Search for the cell housing the specified text and yield its [x, y] center coordinate. 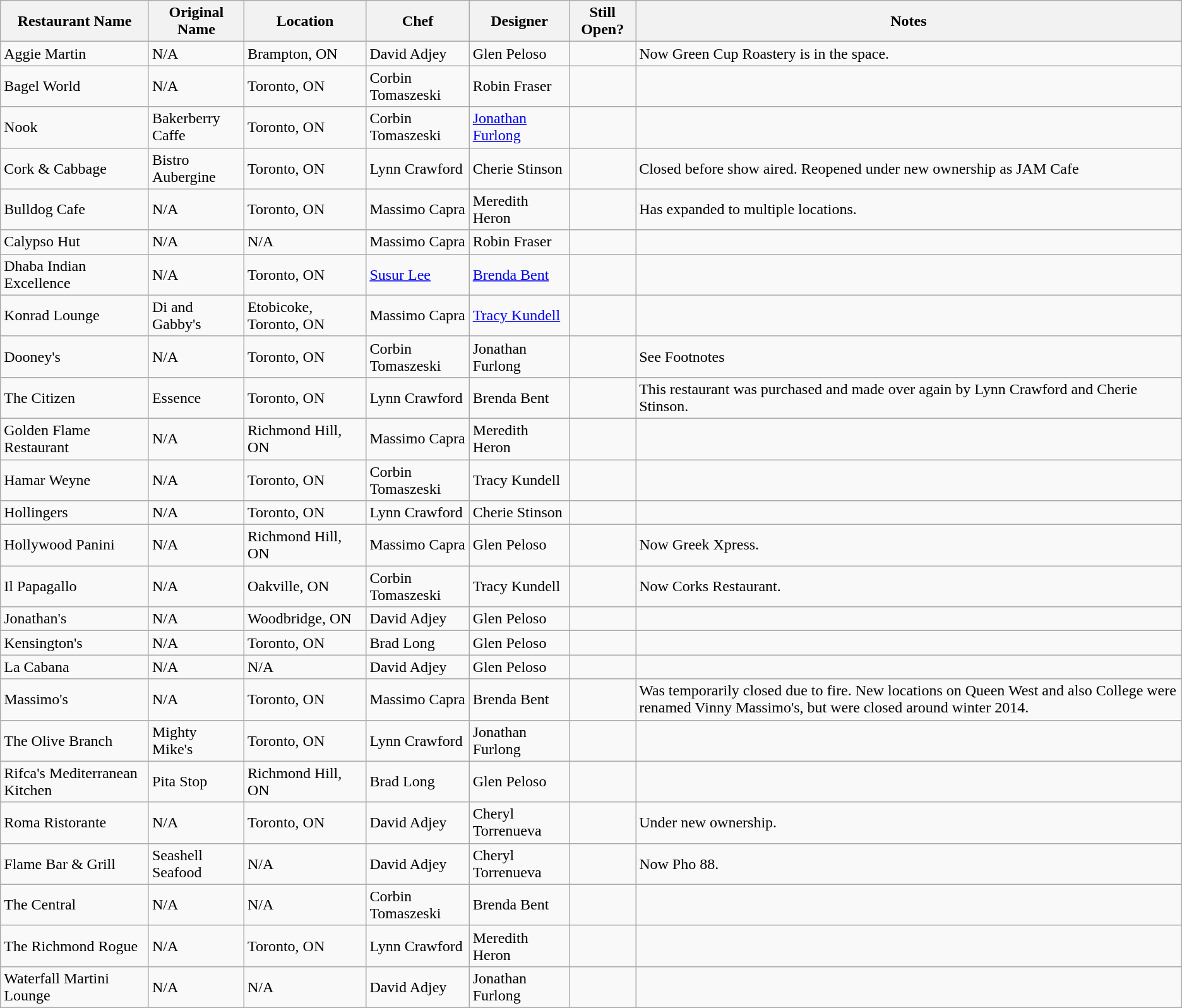
Jonathan's [75, 619]
Bakerberry Caffe [196, 128]
Golden Flame Restaurant [75, 438]
Now Green Cup Roastery is in the space. [909, 54]
Now Pho 88. [909, 864]
Etobicoke, Toronto, ON [304, 316]
Dooney's [75, 356]
Closed before show aired. Reopened under new ownership as JAM Cafe [909, 168]
Oakville, ON [304, 586]
Hollingers [75, 513]
Dhaba Indian Excellence [75, 274]
Location [304, 21]
Hollywood Panini [75, 546]
Bulldog Cafe [75, 210]
The Central [75, 904]
Flame Bar & Grill [75, 864]
Was temporarily closed due to fire. New locations on Queen West and also College were renamed Vinny Massimo's, but were closed around winter 2014. [909, 700]
Designer [519, 21]
Bagel World [75, 86]
Brampton, ON [304, 54]
Mighty Mike's [196, 740]
Now Greek Xpress. [909, 546]
The Citizen [75, 398]
Now Corks Restaurant. [909, 586]
Konrad Lounge [75, 316]
Essence [196, 398]
Aggie Martin [75, 54]
Di and Gabby's [196, 316]
Under new ownership. [909, 822]
La Cabana [75, 667]
Restaurant Name [75, 21]
Calypso Hut [75, 242]
Il Papagallo [75, 586]
Pita Stop [196, 782]
Notes [909, 21]
Susur Lee [418, 274]
Has expanded to multiple locations. [909, 210]
Still Open? [602, 21]
Cork & Cabbage [75, 168]
Bistro Aubergine [196, 168]
Massimo's [75, 700]
Original Name [196, 21]
This restaurant was purchased and made over again by Lynn Crawford and Cherie Stinson. [909, 398]
The Olive Branch [75, 740]
Roma Ristorante [75, 822]
Woodbridge, ON [304, 619]
Waterfall Martini Lounge [75, 987]
Rifca's Mediterranean Kitchen [75, 782]
The Richmond Rogue [75, 946]
Chef [418, 21]
Seashell Seafood [196, 864]
Kensington's [75, 643]
See Footnotes [909, 356]
Hamar Weyne [75, 480]
Nook [75, 128]
